For the text-containing cell, return its midpoint in [x, y] coordinate format. 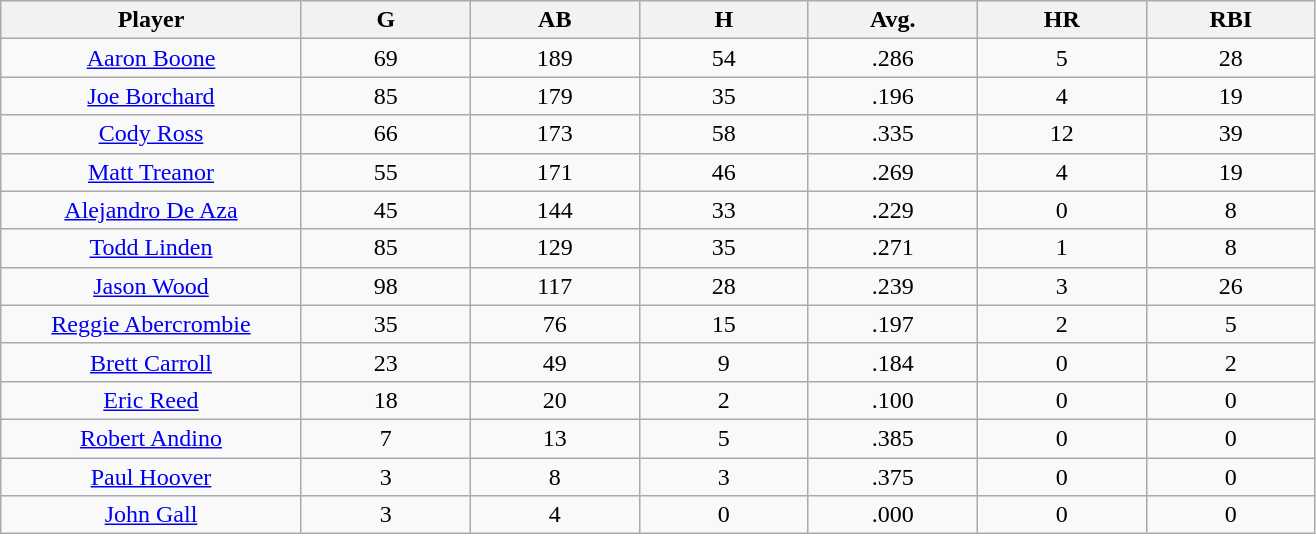
.196 [892, 96]
.000 [892, 515]
13 [554, 438]
18 [386, 400]
RBI [1230, 20]
Todd Linden [151, 248]
69 [386, 58]
26 [1230, 286]
117 [554, 286]
23 [386, 362]
12 [1062, 134]
171 [554, 172]
Eric Reed [151, 400]
Robert Andino [151, 438]
.197 [892, 324]
129 [554, 248]
66 [386, 134]
Joe Borchard [151, 96]
G [386, 20]
John Gall [151, 515]
.375 [892, 477]
Avg. [892, 20]
144 [554, 210]
.184 [892, 362]
1 [1062, 248]
.286 [892, 58]
Jason Wood [151, 286]
Reggie Abercrombie [151, 324]
173 [554, 134]
Matt Treanor [151, 172]
98 [386, 286]
54 [724, 58]
9 [724, 362]
45 [386, 210]
Brett Carroll [151, 362]
46 [724, 172]
.269 [892, 172]
76 [554, 324]
33 [724, 210]
.229 [892, 210]
H [724, 20]
179 [554, 96]
7 [386, 438]
Cody Ross [151, 134]
39 [1230, 134]
55 [386, 172]
.335 [892, 134]
Aaron Boone [151, 58]
Paul Hoover [151, 477]
15 [724, 324]
Player [151, 20]
HR [1062, 20]
Alejandro De Aza [151, 210]
20 [554, 400]
.100 [892, 400]
49 [554, 362]
.239 [892, 286]
58 [724, 134]
.271 [892, 248]
189 [554, 58]
AB [554, 20]
.385 [892, 438]
